From the cell containing the given text, extract its center point as (x, y) coordinate. 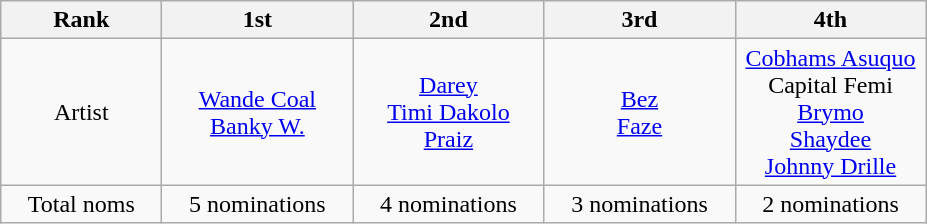
5 nominations (258, 204)
Wande CoalBanky W. (258, 112)
3 nominations (640, 204)
1st (258, 20)
BezFaze (640, 112)
Artist (82, 112)
DareyTimi DakoloPraiz (448, 112)
4 nominations (448, 204)
Rank (82, 20)
2nd (448, 20)
2 nominations (830, 204)
Cobhams AsuquoCapital FemiBrymoShaydeeJohnny Drille (830, 112)
3rd (640, 20)
Total noms (82, 204)
4th (830, 20)
